Output the [X, Y] coordinate of the center of the cell containing the given text.  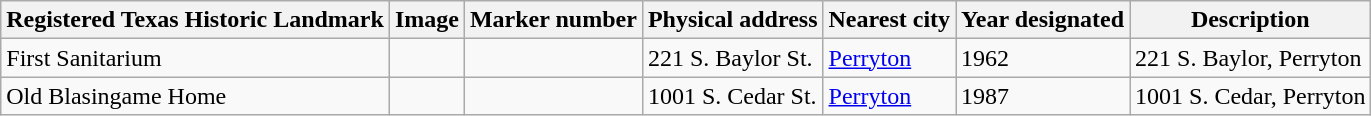
Physical address [732, 20]
Image [426, 20]
Nearest city [890, 20]
Description [1250, 20]
1001 S. Cedar, Perryton [1250, 96]
1962 [1043, 58]
Marker number [553, 20]
Year designated [1043, 20]
1987 [1043, 96]
221 S. Baylor St. [732, 58]
1001 S. Cedar St. [732, 96]
Old Blasingame Home [196, 96]
First Sanitarium [196, 58]
221 S. Baylor, Perryton [1250, 58]
Registered Texas Historic Landmark [196, 20]
